Return the [X, Y] coordinate for the center point of the cell that contains the specified text.  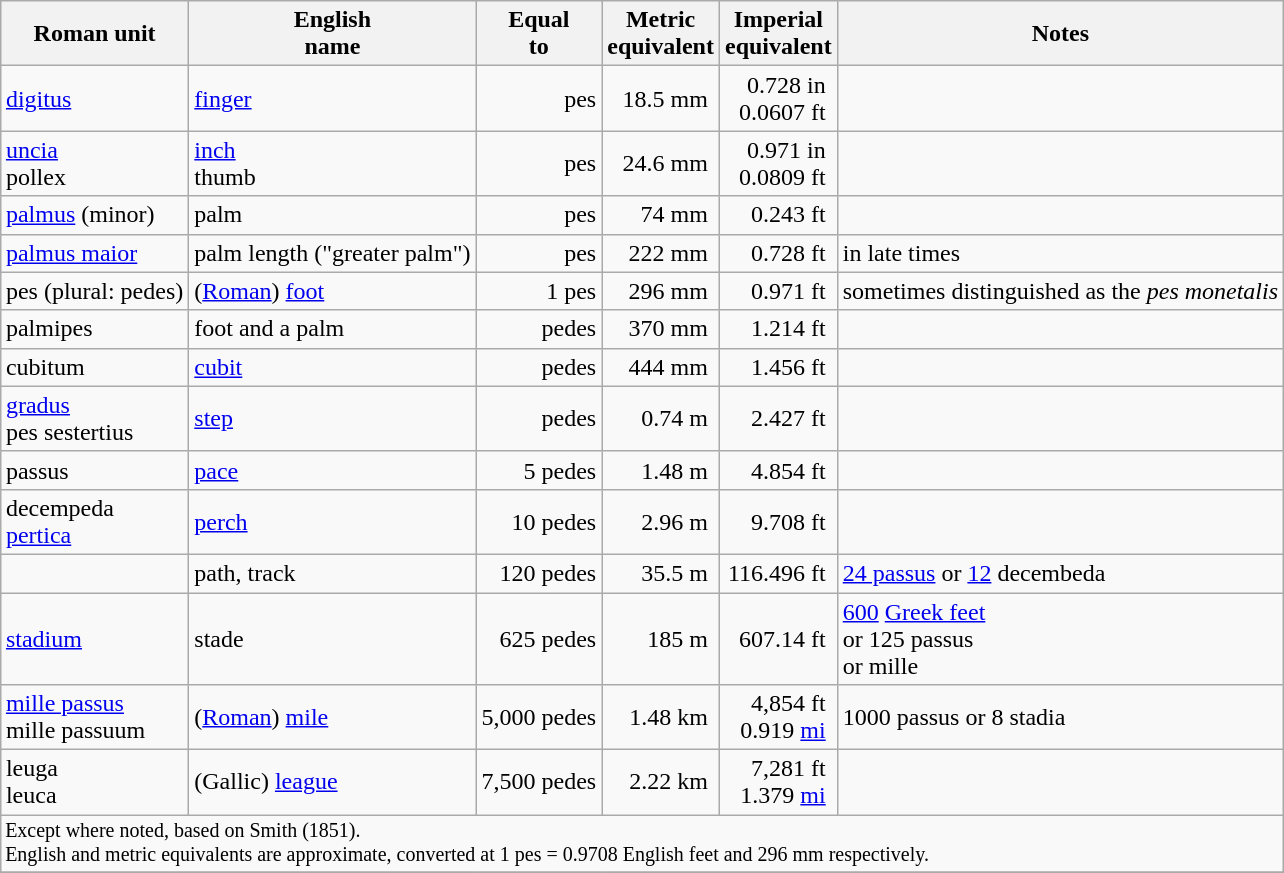
stade [332, 638]
palmipes [94, 329]
2.427 ft [778, 418]
unciapollex [94, 164]
116.496 ft [778, 573]
digitus [94, 98]
7,281 ft 1.379 mi [778, 782]
Imperialequivalent [778, 34]
palmus maior [94, 253]
palmus (minor) [94, 215]
cubit [332, 367]
1.214 ft [778, 329]
leugaleuca [94, 782]
path, track [332, 573]
decempedapertica [94, 522]
625 pedes [539, 638]
graduspes sestertius [94, 418]
9.708 ft [778, 522]
stadium [94, 638]
0.728 in 0.0607 ft [778, 98]
palm [332, 215]
Notes [1060, 34]
mille passusmille passuum [94, 718]
1000 passus or 8 stadia [1060, 718]
(Roman) foot [332, 291]
0.971 ft [778, 291]
step [332, 418]
foot and a palm [332, 329]
2.96 m [661, 522]
74 mm [661, 215]
0.243 ft [778, 215]
inchthumb [332, 164]
600 Greek feet or 125 passus or mille [1060, 638]
pes (plural: pedes) [94, 291]
370 mm [661, 329]
222 mm [661, 253]
0.971 in 0.0809 ft [778, 164]
5 pedes [539, 470]
35.5 m [661, 573]
0.74 m [661, 418]
Englishname [332, 34]
pace [332, 470]
palm length ("greater palm") [332, 253]
10 pedes [539, 522]
24 passus or 12 decembeda [1060, 573]
4,854 ft 0.919 mi [778, 718]
2.22 km [661, 782]
444 mm [661, 367]
passus [94, 470]
finger [332, 98]
in late times [1060, 253]
120 pedes [539, 573]
4.854 ft [778, 470]
24.6 mm [661, 164]
Equalto [539, 34]
(Gallic) league [332, 782]
perch [332, 522]
18.5 mm [661, 98]
607.14 ft [778, 638]
Roman unit [94, 34]
1.48 km [661, 718]
(Roman) mile [332, 718]
7,500 pedes [539, 782]
0.728 ft [778, 253]
1 pes [539, 291]
Metricequivalent [661, 34]
185 m [661, 638]
sometimes distinguished as the pes monetalis [1060, 291]
1.456 ft [778, 367]
1.48 m [661, 470]
5,000 pedes [539, 718]
cubitum [94, 367]
296 mm [661, 291]
